Pinpoint the cell where the given text exists, returning its (x, y) midpoint coordinate. 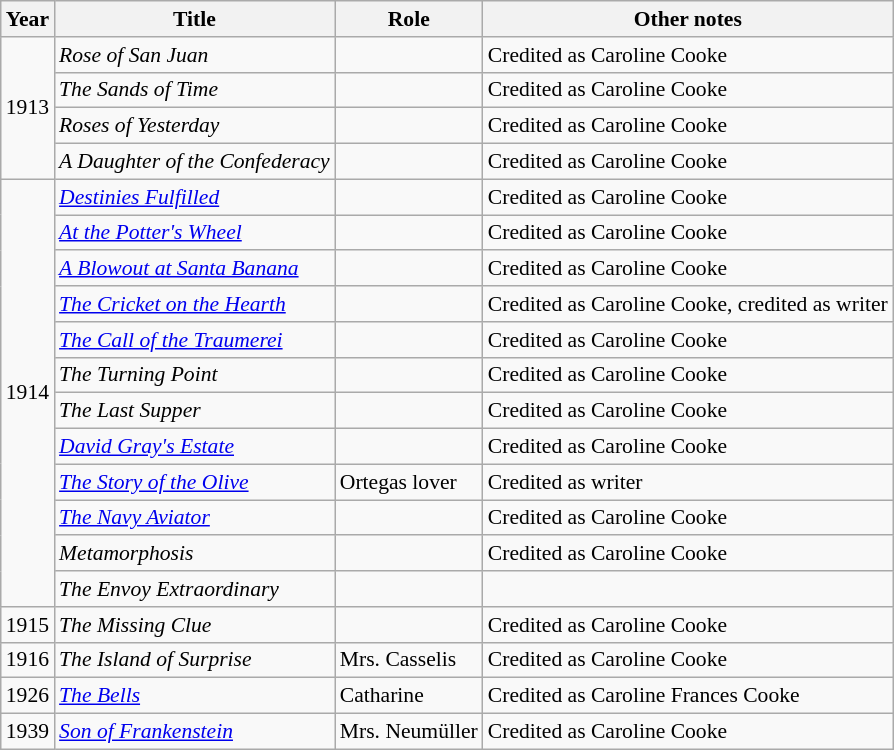
Catharine (409, 696)
1913 (28, 108)
Credited as writer (688, 482)
The Envoy Extraordinary (194, 589)
The Island of Surprise (194, 660)
A Daughter of the Confederacy (194, 162)
1914 (28, 393)
At the Potter's Wheel (194, 233)
Year (28, 19)
Credited as Caroline Frances Cooke (688, 696)
The Call of the Traumerei (194, 340)
1916 (28, 660)
Roses of Yesterday (194, 126)
Mrs. Casselis (409, 660)
The Story of the Olive (194, 482)
The Sands of Time (194, 90)
Mrs. Neumüller (409, 732)
The Navy Aviator (194, 518)
1915 (28, 625)
Title (194, 19)
Credited as Caroline Cooke, credited as writer (688, 304)
Destinies Fulfilled (194, 197)
Rose of San Juan (194, 55)
The Turning Point (194, 375)
The Last Supper (194, 411)
1926 (28, 696)
The Cricket on the Hearth (194, 304)
Ortegas lover (409, 482)
A Blowout at Santa Banana (194, 269)
David Gray's Estate (194, 447)
Son of Frankenstein (194, 732)
The Bells (194, 696)
Other notes (688, 19)
1939 (28, 732)
Metamorphosis (194, 554)
The Missing Clue (194, 625)
Role (409, 19)
